Locate the cell with the specified text and output its [X, Y] center coordinate. 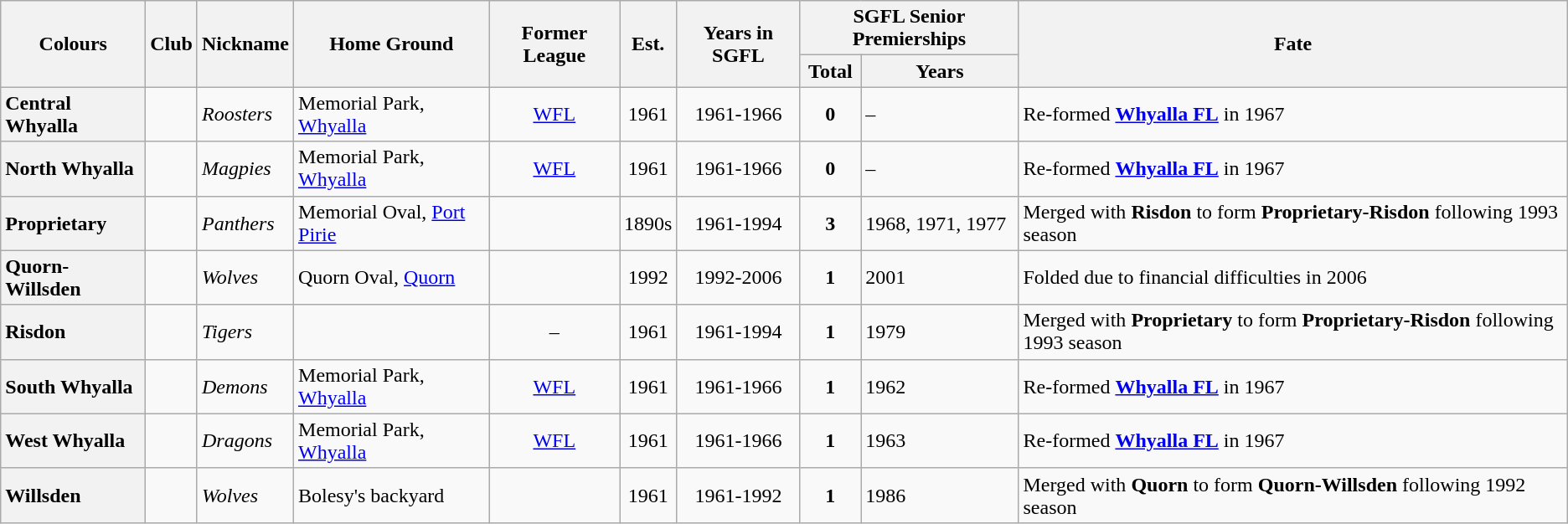
1979 [940, 331]
Magpies [245, 169]
1961-1992 [739, 496]
1986 [940, 496]
Merged with Proprietary to form Proprietary-Risdon following 1993 season [1293, 331]
Roosters [245, 114]
Years [940, 71]
Memorial Oval, Port Pirie [392, 223]
Willsden [74, 496]
Panthers [245, 223]
1890s [648, 223]
Nickname [245, 44]
3 [831, 223]
West Whyalla [74, 440]
Merged with Risdon to form Proprietary-Risdon following 1993 season [1293, 223]
Quorn Oval, Quorn [392, 278]
Quorn-Willsden [74, 278]
Years in SGFL [739, 44]
1962 [940, 387]
Home Ground [392, 44]
Former League [554, 44]
Proprietary [74, 223]
1968, 1971, 1977 [940, 223]
Tigers [245, 331]
South Whyalla [74, 387]
Folded due to financial difficulties in 2006 [1293, 278]
1963 [940, 440]
Risdon [74, 331]
Club [172, 44]
Dragons [245, 440]
Demons [245, 387]
Bolesy's backyard [392, 496]
SGFL Senior Premierships [910, 28]
North Whyalla [74, 169]
Central Whyalla [74, 114]
Est. [648, 44]
Fate [1293, 44]
Colours [74, 44]
Total [831, 71]
1992-2006 [739, 278]
1992 [648, 278]
Merged with Quorn to form Quorn-Willsden following 1992 season [1293, 496]
2001 [940, 278]
